Capture the cell that displays the provided text and extract its [X, Y] central coordinate. 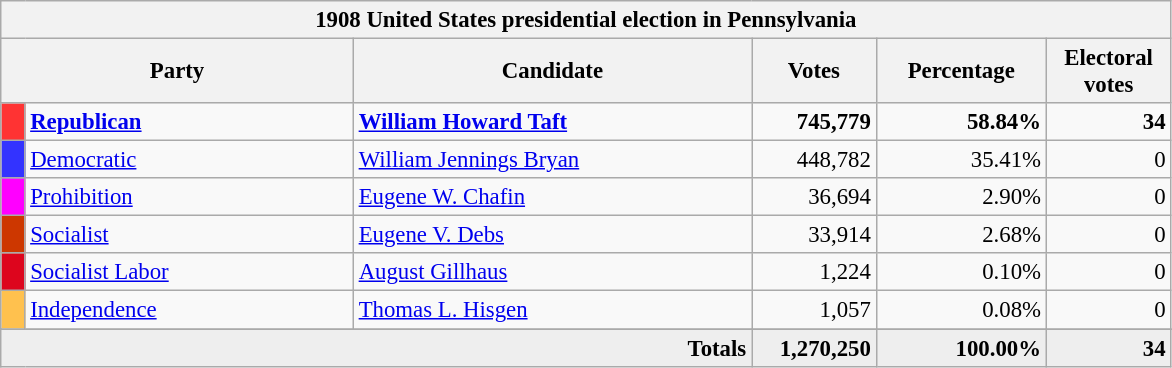
1,270,250 [814, 348]
Votes [814, 72]
William Howard Taft [552, 122]
2.68% [961, 235]
2.90% [961, 197]
Socialist [189, 235]
Totals [376, 348]
Eugene W. Chafin [552, 197]
Electoral votes [1108, 72]
Prohibition [189, 197]
Percentage [961, 72]
1,224 [814, 273]
100.00% [961, 348]
58.84% [961, 122]
1908 United States presidential election in Pennsylvania [586, 20]
745,779 [814, 122]
33,914 [814, 235]
0.08% [961, 310]
35.41% [961, 160]
Republican [189, 122]
Party [178, 72]
Democratic [189, 160]
Independence [189, 310]
August Gillhaus [552, 273]
Eugene V. Debs [552, 235]
William Jennings Bryan [552, 160]
1,057 [814, 310]
448,782 [814, 160]
36,694 [814, 197]
Candidate [552, 72]
Thomas L. Hisgen [552, 310]
Socialist Labor [189, 273]
0.10% [961, 273]
